Determine the [x, y] coordinate at the center of the cell enclosing the given text.  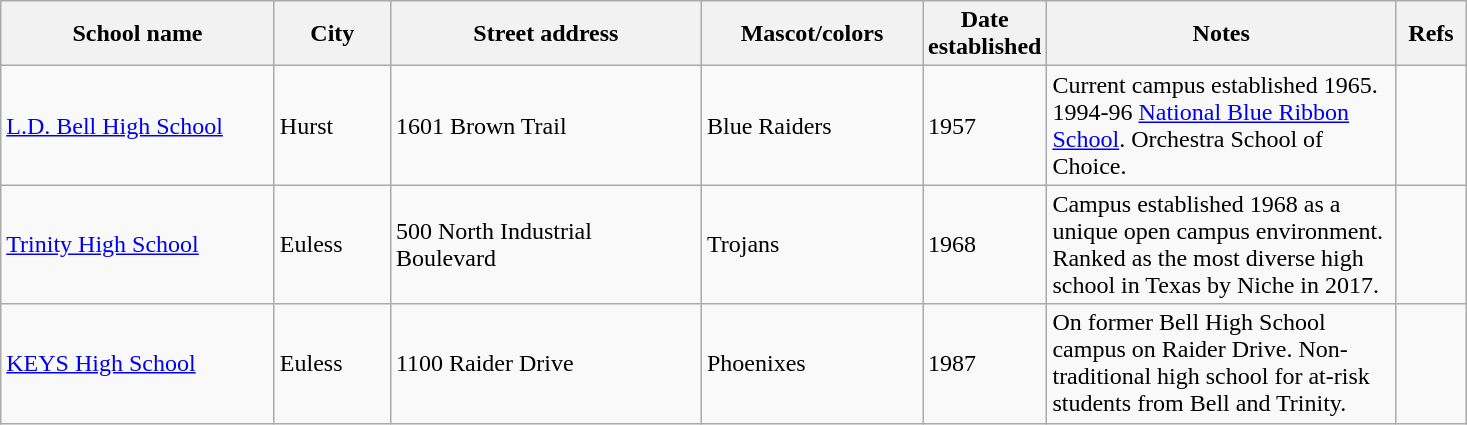
Current campus established 1965. 1994-96 National Blue Ribbon School. Orchestra School of Choice. [1222, 126]
1601 Brown Trail [546, 126]
Notes [1222, 34]
1987 [984, 364]
Campus established 1968 as a unique open campus environment. Ranked as the most diverse high school in Texas by Niche in 2017. [1222, 244]
Trinity High School [138, 244]
Hurst [332, 126]
City [332, 34]
L.D. Bell High School [138, 126]
Street address [546, 34]
500 North Industrial Boulevard [546, 244]
1968 [984, 244]
School name [138, 34]
KEYS High School [138, 364]
1100 Raider Drive [546, 364]
Mascot/colors [812, 34]
Phoenixes [812, 364]
Blue Raiders [812, 126]
Trojans [812, 244]
On former Bell High School campus on Raider Drive. Non-traditional high school for at-risk students from Bell and Trinity. [1222, 364]
Date established [984, 34]
1957 [984, 126]
Refs [1430, 34]
